Detect which cell encompasses the target text, then output its [X, Y] center coordinate. 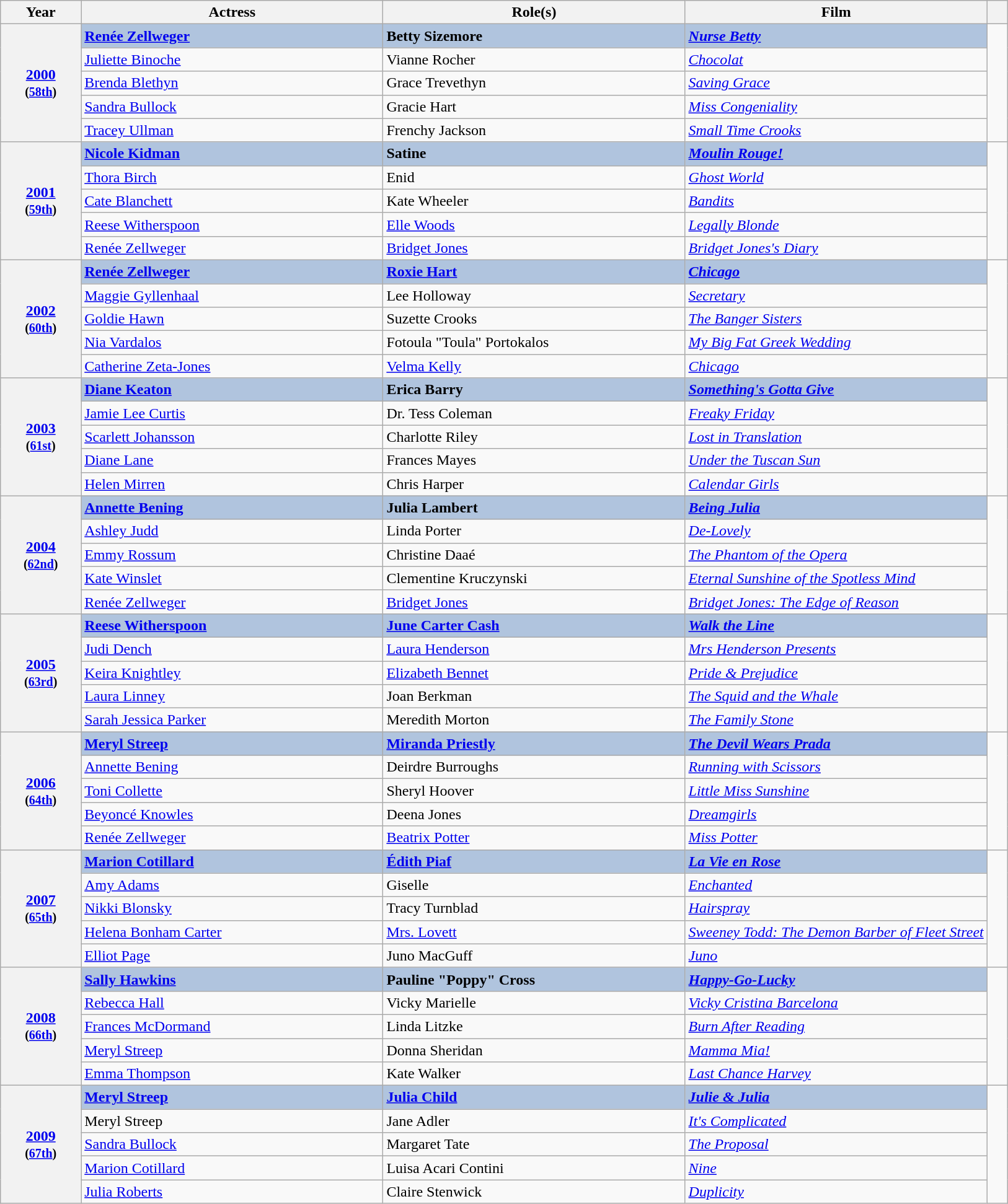
Tracy Turnblad [534, 908]
Tracey Ullman [232, 130]
Sweeney Todd: The Demon Barber of Fleet Street [836, 932]
Bandits [836, 201]
Mamma Mia! [836, 1050]
2008 (66th) [41, 1026]
Calendar Girls [836, 484]
Jamie Lee Curtis [232, 413]
Judi Dench [232, 649]
Running with Scissors [836, 767]
Pride & Prejudice [836, 672]
2003 (61st) [41, 437]
Keira Knightley [232, 672]
Luisa Acari Contini [534, 1168]
It's Complicated [836, 1121]
The Phantom of the Opera [836, 555]
Julia Roberts [232, 1192]
My Big Fat Greek Wedding [836, 343]
Sally Hawkins [232, 979]
Gracie Hart [534, 107]
Emmy Rossum [232, 555]
Margaret Tate [534, 1145]
Legally Blonde [836, 224]
Under the Tuscan Sun [836, 460]
2004 (62nd) [41, 555]
Donna Sheridan [534, 1050]
Kate Wheeler [534, 201]
Christine Daaé [534, 555]
Ashley Judd [232, 531]
The Squid and the Whale [836, 696]
Satine [534, 154]
Mrs Henderson Presents [836, 649]
Lee Holloway [534, 296]
Nicole Kidman [232, 154]
Ghost World [836, 177]
Nia Vardalos [232, 343]
Rebecca Hall [232, 1003]
Amy Adams [232, 885]
Hairspray [836, 908]
Linda Litzke [534, 1026]
Chris Harper [534, 484]
Linda Porter [534, 531]
2005 (63rd) [41, 672]
Giselle [534, 885]
Suzette Crooks [534, 319]
Moulin Rouge! [836, 154]
Jane Adler [534, 1121]
Joan Berkman [534, 696]
Velma Kelly [534, 366]
Grace Trevethyn [534, 83]
De-Lovely [836, 531]
La Vie en Rose [836, 861]
Being Julia [836, 508]
Beatrix Potter [534, 838]
Little Miss Sunshine [836, 791]
Miss Potter [836, 838]
Film [836, 12]
Miranda Priestly [534, 744]
Frances McDormand [232, 1026]
Juno [836, 956]
2006 (64th) [41, 791]
Enchanted [836, 885]
Pauline "Poppy" Cross [534, 979]
Frances Mayes [534, 460]
Juno MacGuff [534, 956]
Enid [534, 177]
Helena Bonham Carter [232, 932]
Juliette Binoche [232, 59]
Eternal Sunshine of the Spotless Mind [836, 578]
Chocolat [836, 59]
Role(s) [534, 12]
Nine [836, 1168]
Brenda Blethyn [232, 83]
Dreamgirls [836, 814]
Secretary [836, 296]
Actress [232, 12]
2009 (67th) [41, 1145]
Elizabeth Bennet [534, 672]
Nikki Blonsky [232, 908]
Deirdre Burroughs [534, 767]
Emma Thompson [232, 1074]
The Family Stone [836, 720]
Maggie Gyllenhaal [232, 296]
Julie & Julia [836, 1097]
Diane Keaton [232, 390]
Elle Woods [534, 224]
Saving Grace [836, 83]
Cate Blanchett [232, 201]
Burn After Reading [836, 1026]
Catherine Zeta-Jones [232, 366]
2002 (60th) [41, 319]
Roxie Hart [534, 271]
Goldie Hawn [232, 319]
Frenchy Jackson [534, 130]
Mrs. Lovett [534, 932]
Something's Gotta Give [836, 390]
Clementine Kruczynski [534, 578]
Dr. Tess Coleman [534, 413]
Lost in Translation [836, 437]
Miss Congeniality [836, 107]
Elliot Page [232, 956]
Toni Collette [232, 791]
Betty Sizemore [534, 36]
Bridget Jones: The Edge of Reason [836, 602]
Diane Lane [232, 460]
Julia Lambert [534, 508]
Laura Henderson [534, 649]
2001 (59th) [41, 201]
Claire Stenwick [534, 1192]
Nurse Betty [836, 36]
Deena Jones [534, 814]
Helen Mirren [232, 484]
Happy-Go-Lucky [836, 979]
Julia Child [534, 1097]
Beyoncé Knowles [232, 814]
2000 (58th) [41, 83]
Scarlett Johansson [232, 437]
Édith Piaf [534, 861]
Sheryl Hoover [534, 791]
Vianne Rocher [534, 59]
Vicky Cristina Barcelona [836, 1003]
Small Time Crooks [836, 130]
The Devil Wears Prada [836, 744]
Thora Birch [232, 177]
Duplicity [836, 1192]
June Carter Cash [534, 625]
Meredith Morton [534, 720]
Fotoula "Toula" Portokalos [534, 343]
Vicky Marielle [534, 1003]
Charlotte Riley [534, 437]
Freaky Friday [836, 413]
Bridget Jones's Diary [836, 248]
Erica Barry [534, 390]
The Banger Sisters [836, 319]
The Proposal [836, 1145]
Sarah Jessica Parker [232, 720]
Last Chance Harvey [836, 1074]
Kate Walker [534, 1074]
2007 (65th) [41, 908]
Walk the Line [836, 625]
Kate Winslet [232, 578]
Laura Linney [232, 696]
Year [41, 12]
